Extract the [x, y] coordinate from the center of the cell holding the provided text.  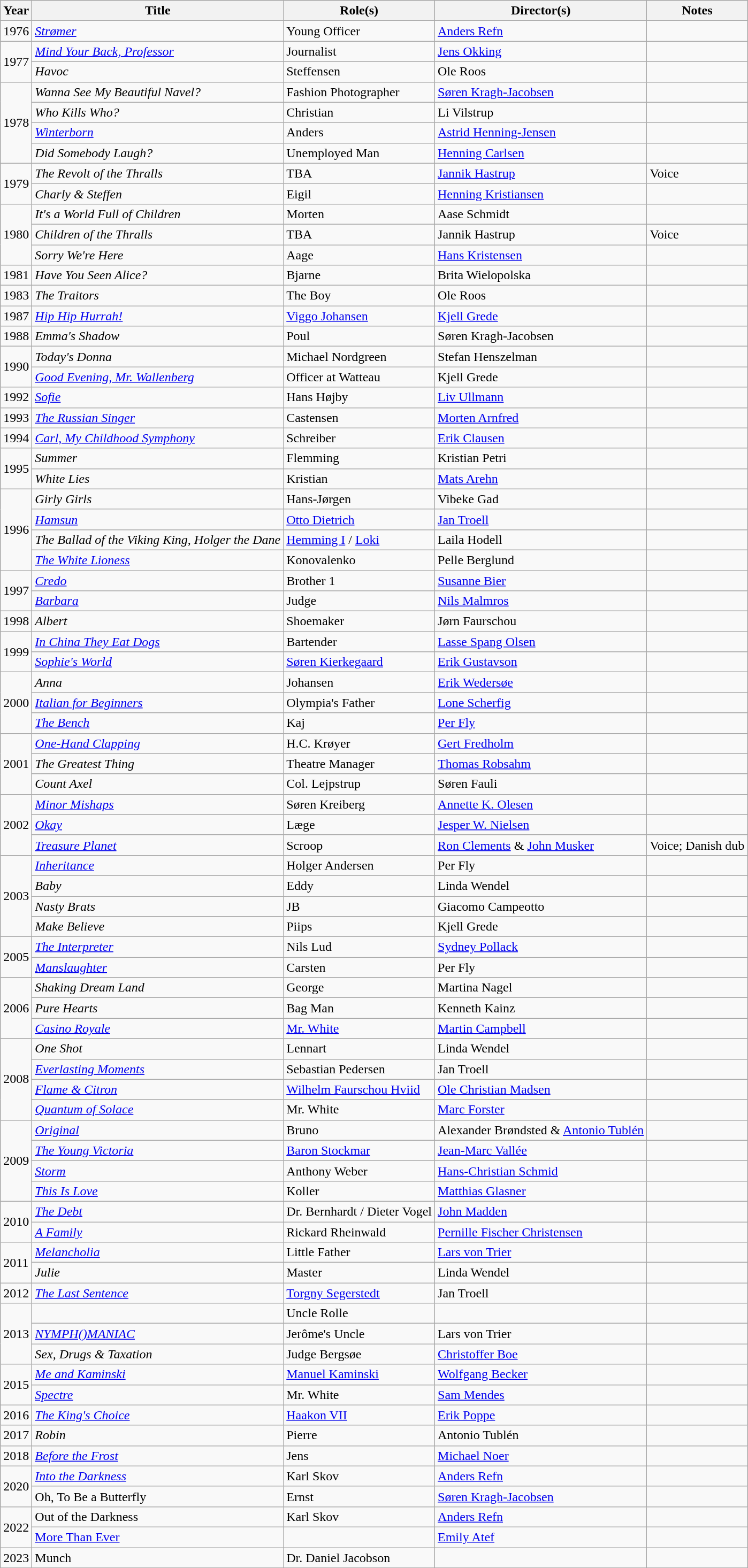
Year [16, 11]
Antonio Tublén [541, 1435]
Sydney Pollack [541, 947]
Nasty Brats [158, 906]
Original [158, 1130]
Morten Arnfred [541, 418]
Michael Nordgreen [360, 357]
Alexander Brøndsted & Antonio Tublén [541, 1130]
Viggo Johansen [360, 316]
Anna [158, 682]
Flame & Citron [158, 1089]
Astrid Henning-Jensen [541, 133]
Kaj [360, 723]
1987 [16, 316]
Anthony Weber [360, 1171]
JB [360, 906]
2016 [16, 1415]
Olympia's Father [360, 703]
2002 [16, 825]
Mats Arehn [541, 479]
A Family [158, 1232]
Søren Fauli [541, 784]
Vibeke Gad [541, 499]
Wilhelm Faurschou Hviid [360, 1089]
Director(s) [541, 11]
Manslaughter [158, 967]
Erik Gustavson [541, 662]
1992 [16, 397]
1993 [16, 418]
2015 [16, 1385]
Sebastian Pedersen [360, 1069]
1994 [16, 438]
Stefan Henszelman [541, 357]
Ernst [360, 1496]
Winterborn [158, 133]
Quantum of Solace [158, 1110]
1997 [16, 590]
Pelle Berglund [541, 560]
Charly & Steffen [158, 194]
Sex, Drugs & Taxation [158, 1354]
Haakon VII [360, 1415]
Children of the Thralls [158, 234]
The Traitors [158, 296]
Summer [158, 458]
One Shot [158, 1049]
Dr. Bernhardt / Dieter Vogel [360, 1211]
The Greatest Thing [158, 764]
Into the Darkness [158, 1476]
Judge Bergsøe [360, 1354]
2009 [16, 1160]
Kenneth Kainz [541, 1008]
Lone Scherfig [541, 703]
Poul [360, 336]
2017 [16, 1435]
Master [360, 1273]
The Ballad of the Viking King, Holger the Dane [158, 540]
1996 [16, 529]
The White Lioness [158, 560]
Casino Royale [158, 1028]
Jens Okking [541, 51]
2000 [16, 703]
Jørn Faurschou [541, 621]
Before the Frost [158, 1456]
Aage [360, 255]
Good Evening, Mr. Wallenberg [158, 377]
Morten [360, 214]
The King's Choice [158, 1415]
1998 [16, 621]
Havoc [158, 72]
Sofie [158, 397]
Anders [360, 133]
2018 [16, 1456]
Marc Forster [541, 1110]
Kristian [360, 479]
Okay [158, 825]
1999 [16, 652]
Aase Schmidt [541, 214]
Notes [697, 11]
Barbara [158, 601]
In China They Eat Dogs [158, 642]
Unemployed Man [360, 153]
Erik Wedersøe [541, 682]
Hamsun [158, 519]
Storm [158, 1171]
Everlasting Moments [158, 1069]
Hans Højby [360, 397]
Hip Hip Hurrah! [158, 316]
1978 [16, 122]
Christian [360, 112]
The Interpreter [158, 947]
2008 [16, 1079]
Sam Mendes [541, 1395]
Søren Kierkegaard [360, 662]
Johansen [360, 682]
2023 [16, 1558]
Bag Man [360, 1008]
White Lies [158, 479]
1988 [16, 336]
2012 [16, 1293]
2010 [16, 1221]
Role(s) [360, 11]
Eigil [360, 194]
Pierre [360, 1435]
Matthias Glasner [541, 1191]
Flemming [360, 458]
Emma's Shadow [158, 336]
John Madden [541, 1211]
The Last Sentence [158, 1293]
Title [158, 11]
Gert Fredholm [541, 743]
Henning Kristiansen [541, 194]
The Bench [158, 723]
1979 [16, 183]
Out of the Darkness [158, 1517]
Steffensen [360, 72]
2020 [16, 1486]
Manuel Kaminski [360, 1374]
Count Axel [158, 784]
Emily Atef [541, 1537]
H.C. Krøyer [360, 743]
Jerôme's Uncle [360, 1334]
Læge [360, 825]
Otto Dietrich [360, 519]
Albert [158, 621]
More Than Ever [158, 1537]
Melancholia [158, 1252]
Nils Malmros [541, 601]
Martin Campbell [541, 1028]
2005 [16, 957]
Have You Seen Alice? [158, 275]
Liv Ullmann [541, 397]
Michael Noer [541, 1456]
Inheritance [158, 865]
Erik Poppe [541, 1415]
One-Hand Clapping [158, 743]
Konovalenko [360, 560]
Baby [158, 886]
Shoemaker [360, 621]
Girly Girls [158, 499]
Giacomo Campeotto [541, 906]
Erik Clausen [541, 438]
NYMPH()MANIAC [158, 1334]
Wolfgang Becker [541, 1374]
Ole Christian Madsen [541, 1089]
Young Officer [360, 31]
Judge [360, 601]
Hans Kristensen [541, 255]
Holger Andersen [360, 865]
Lasse Spang Olsen [541, 642]
Henning Carlsen [541, 153]
Bruno [360, 1130]
Make Believe [158, 927]
Nils Lud [360, 947]
Baron Stockmar [360, 1150]
Officer at Watteau [360, 377]
Sophie's World [158, 662]
Brother 1 [360, 580]
Uncle Rolle [360, 1313]
It's a World Full of Children [158, 214]
Brita Wielopolska [541, 275]
Col. Lejpstrup [360, 784]
Today's Donna [158, 357]
2003 [16, 896]
The Young Victoria [158, 1150]
Strømer [158, 31]
Søren Kreiberg [360, 804]
Me and Kaminski [158, 1374]
Carl, My Childhood Symphony [158, 438]
Scroop [360, 845]
Dr. Daniel Jacobson [360, 1558]
Credo [158, 580]
Hans-Christian Schmid [541, 1171]
Hemming I / Loki [360, 540]
Oh, To Be a Butterfly [158, 1496]
Li Vilstrup [541, 112]
Piips [360, 927]
Castensen [360, 418]
Bjarne [360, 275]
1981 [16, 275]
Jens [360, 1456]
The Debt [158, 1211]
Pure Hearts [158, 1008]
Kristian Petri [541, 458]
Minor Mishaps [158, 804]
Lennart [360, 1049]
Italian for Beginners [158, 703]
The Boy [360, 296]
Sorry We're Here [158, 255]
Journalist [360, 51]
2001 [16, 764]
2013 [16, 1334]
1977 [16, 62]
Did Somebody Laugh? [158, 153]
Koller [360, 1191]
Laila Hodell [541, 540]
George [360, 988]
Martina Nagel [541, 988]
Treasure Planet [158, 845]
Mind Your Back, Professor [158, 51]
Christoffer Boe [541, 1354]
Fashion Photographer [360, 92]
2011 [16, 1263]
2022 [16, 1527]
Shaking Dream Land [158, 988]
This Is Love [158, 1191]
Eddy [360, 886]
Schreiber [360, 438]
1995 [16, 468]
Wanna See My Beautiful Navel? [158, 92]
Robin [158, 1435]
1990 [16, 367]
Little Father [360, 1252]
Torgny Segerstedt [360, 1293]
1983 [16, 296]
Jean-Marc Vallée [541, 1150]
Bartender [360, 642]
Hans-Jørgen [360, 499]
Julie [158, 1273]
Ron Clements & John Musker [541, 845]
Voice; Danish dub [697, 845]
2006 [16, 1008]
Theatre Manager [360, 764]
Rickard Rheinwald [360, 1232]
1976 [16, 31]
Pernille Fischer Christensen [541, 1232]
Jesper W. Nielsen [541, 825]
1980 [16, 234]
Munch [158, 1558]
Carsten [360, 967]
The Russian Singer [158, 418]
The Revolt of the Thralls [158, 173]
Spectre [158, 1395]
Susanne Bier [541, 580]
Thomas Robsahm [541, 764]
Who Kills Who? [158, 112]
Annette K. Olesen [541, 804]
